Locate the cell with the specified text and output its (X, Y) center coordinate. 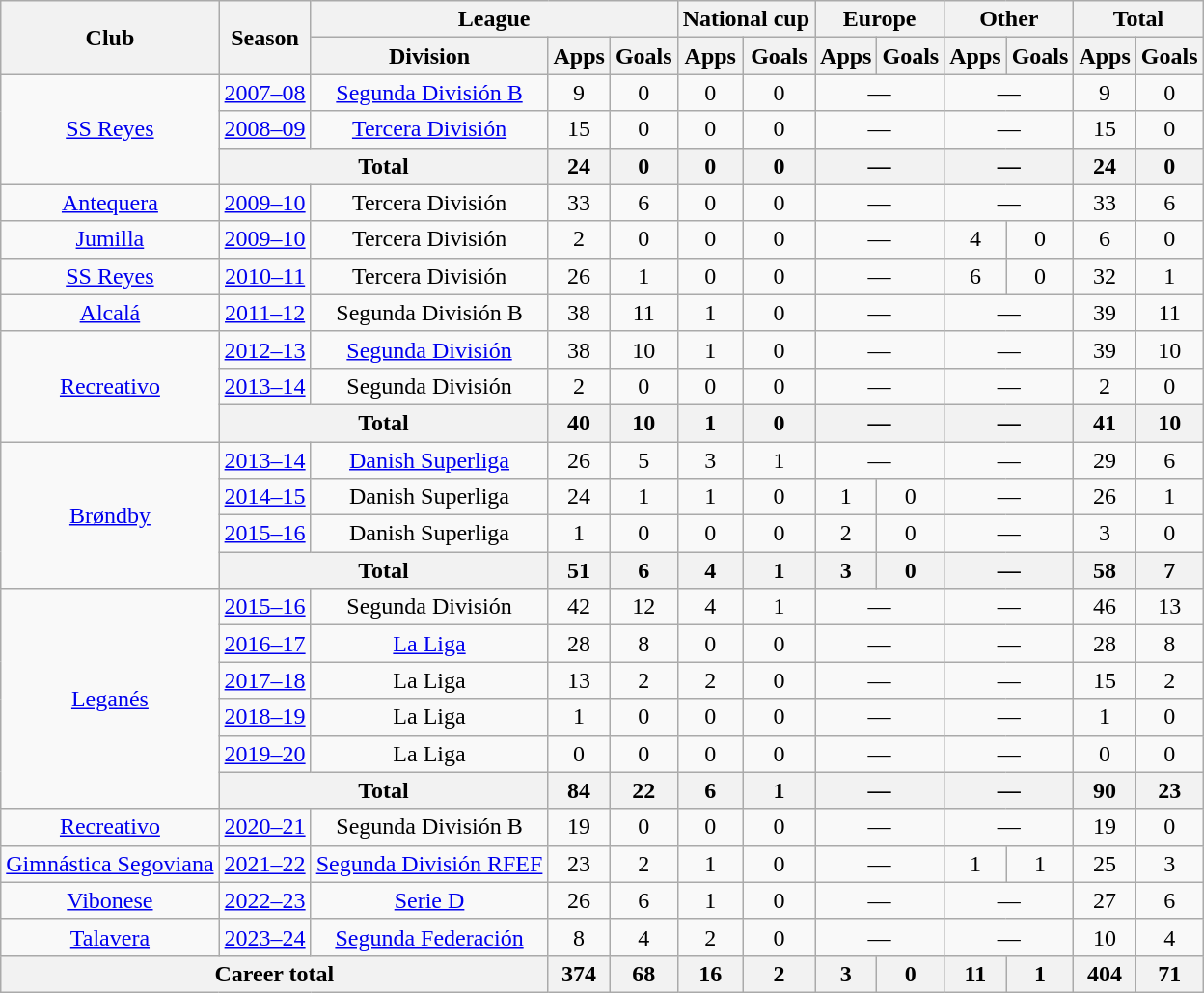
Division (429, 56)
2016–17 (264, 644)
2010–11 (264, 276)
Gimnástica Segoviana (110, 864)
Serie D (429, 900)
71 (1169, 974)
Career total (274, 974)
Season (264, 38)
Vibonese (110, 900)
Segunda Federación (429, 937)
41 (1105, 423)
Brøndby (110, 515)
2011–12 (264, 313)
51 (579, 570)
2018–19 (264, 717)
27 (1105, 900)
16 (710, 974)
2012–13 (264, 349)
2023–24 (264, 937)
46 (1105, 607)
374 (579, 974)
58 (1105, 570)
7 (1169, 570)
League (494, 19)
Alcalá (110, 313)
2014–15 (264, 497)
40 (579, 423)
68 (643, 974)
404 (1105, 974)
Segunda División RFEF (429, 864)
Antequera (110, 203)
Club (110, 38)
Jumilla (110, 239)
2020–21 (264, 827)
Other (1009, 19)
Leganés (110, 699)
2017–18 (264, 680)
2021–22 (264, 864)
2008–09 (264, 129)
29 (1105, 460)
National cup (746, 19)
22 (643, 790)
90 (1105, 790)
Talavera (110, 937)
84 (579, 790)
2022–23 (264, 900)
25 (1105, 864)
5 (643, 460)
32 (1105, 276)
2007–08 (264, 93)
2019–20 (264, 754)
Europe (880, 19)
12 (643, 607)
42 (579, 607)
